Pinpoint the cell where the given text exists, returning its [x, y] midpoint coordinate. 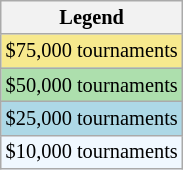
$75,000 tournaments [92, 51]
$50,000 tournaments [92, 85]
Legend [92, 17]
$25,000 tournaments [92, 118]
$10,000 tournaments [92, 152]
